Scan for the cell matching the given text and deliver its [x, y] coordinate at center. 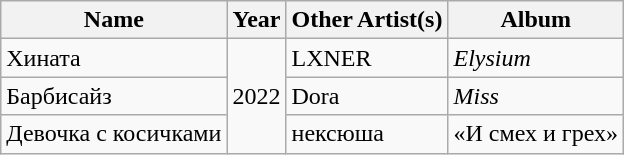
Хината [114, 58]
Miss [536, 96]
нексюша [367, 134]
Album [536, 20]
2022 [256, 96]
Dora [367, 96]
«И смех и грех» [536, 134]
Девочка с косичками [114, 134]
Барбисайз [114, 96]
Elysium [536, 58]
LXNER [367, 58]
Name [114, 20]
Other Artist(s) [367, 20]
Year [256, 20]
